Search for the cell housing the specified text and yield its (X, Y) center coordinate. 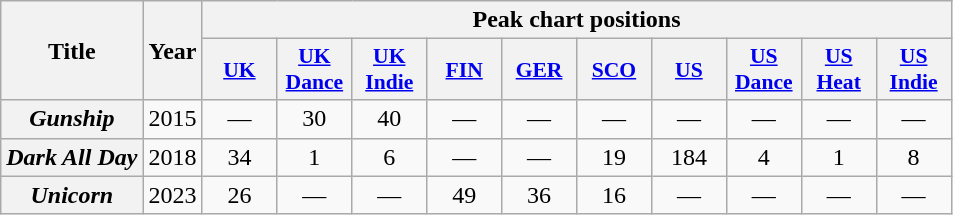
2023 (172, 195)
4 (764, 157)
2018 (172, 157)
26 (240, 195)
USIndie (914, 70)
USHeat (838, 70)
UK (240, 70)
6 (390, 157)
Title (72, 50)
GER (540, 70)
2015 (172, 119)
19 (614, 157)
30 (314, 119)
16 (614, 195)
36 (540, 195)
US (688, 70)
8 (914, 157)
Unicorn (72, 195)
SCO (614, 70)
49 (464, 195)
Year (172, 50)
Gunship (72, 119)
UKIndie (390, 70)
34 (240, 157)
UKDance (314, 70)
184 (688, 157)
Peak chart positions (576, 20)
40 (390, 119)
USDance (764, 70)
FIN (464, 70)
Dark All Day (72, 157)
